Pinpoint the cell where the given text exists, returning its [x, y] midpoint coordinate. 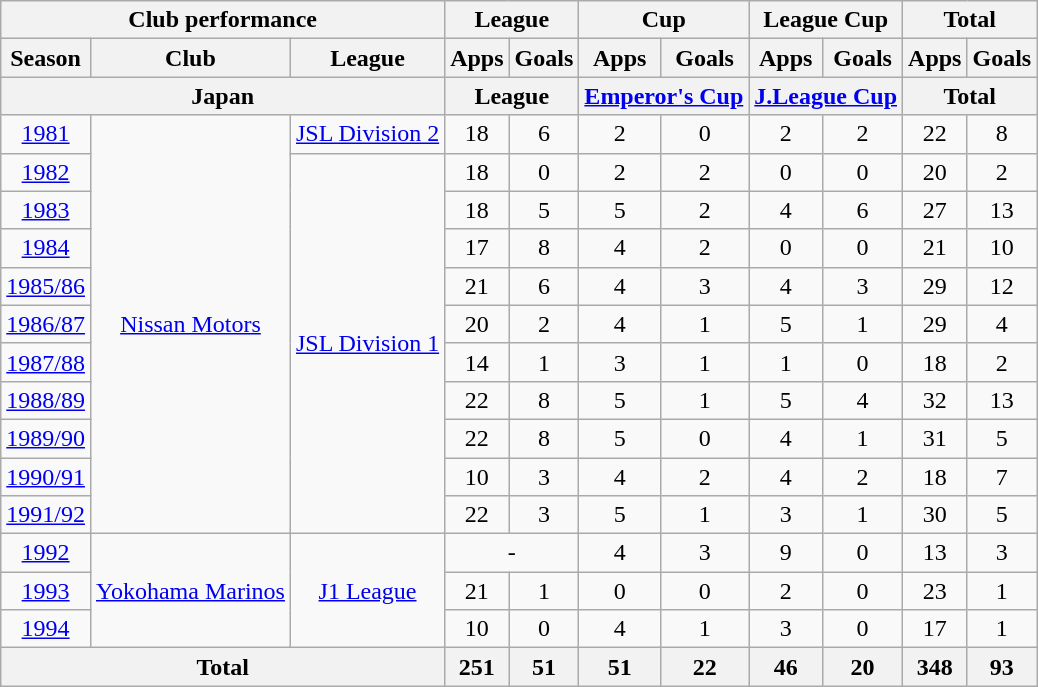
1990/91 [46, 477]
1989/90 [46, 438]
Club performance [223, 20]
JSL Division 2 [367, 134]
League Cup [826, 20]
J.League Cup [826, 96]
30 [935, 515]
Japan [223, 96]
1992 [46, 553]
14 [477, 362]
1988/89 [46, 400]
1981 [46, 134]
Yokohama Marinos [190, 591]
1994 [46, 629]
9 [786, 553]
31 [935, 438]
27 [935, 210]
46 [786, 667]
348 [935, 667]
251 [477, 667]
93 [1002, 667]
23 [935, 591]
1983 [46, 210]
1993 [46, 591]
1991/92 [46, 515]
7 [1002, 477]
Emperor's Cup [664, 96]
- [512, 553]
Club [190, 58]
1987/88 [46, 362]
1985/86 [46, 286]
12 [1002, 286]
32 [935, 400]
Cup [664, 20]
Nissan Motors [190, 324]
1982 [46, 172]
Season [46, 58]
1984 [46, 248]
J1 League [367, 591]
1986/87 [46, 324]
JSL Division 1 [367, 344]
